Determine the [X, Y] coordinate at the center of the cell enclosing the given text.  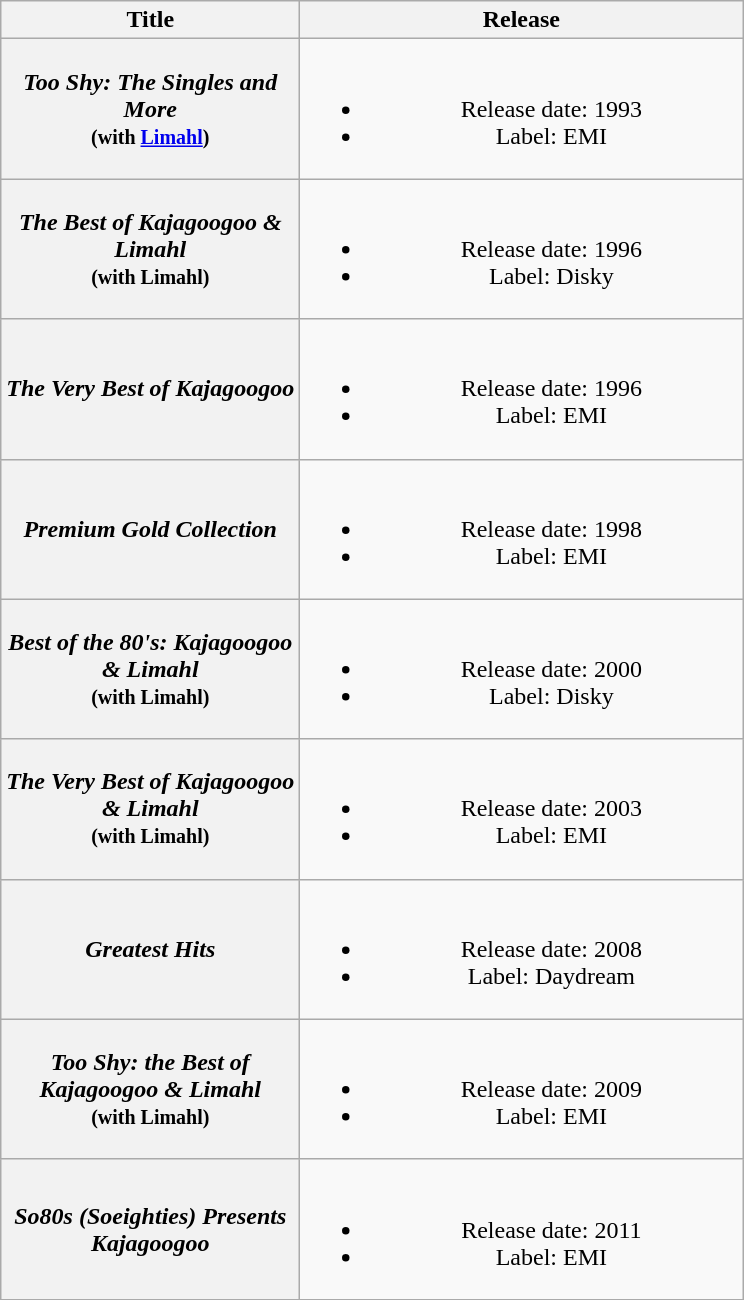
Release date: 2008Label: Daydream [522, 949]
Premium Gold Collection [150, 529]
Title [150, 20]
Release date: 1996Label: EMI [522, 389]
The Very Best of Kajagoogoo & Limahl(with Limahl) [150, 809]
Release [522, 20]
Release date: 1993Label: EMI [522, 109]
The Very Best of Kajagoogoo [150, 389]
Release date: 1998Label: EMI [522, 529]
Release date: 1996Label: Disky [522, 249]
The Best of Kajagoogoo & Limahl(with Limahl) [150, 249]
Release date: 2003Label: EMI [522, 809]
Too Shy: the Best of Kajagoogoo & Limahl(with Limahl) [150, 1089]
So80s (Soeighties) Presents Kajagoogoo [150, 1229]
Release date: 2011Label: EMI [522, 1229]
Best of the 80's: Kajagoogoo & Limahl(with Limahl) [150, 669]
Greatest Hits [150, 949]
Release date: 2009Label: EMI [522, 1089]
Release date: 2000Label: Disky [522, 669]
Too Shy: The Singles and More(with Limahl) [150, 109]
